Locate the cell with the specified text and output its [X, Y] center coordinate. 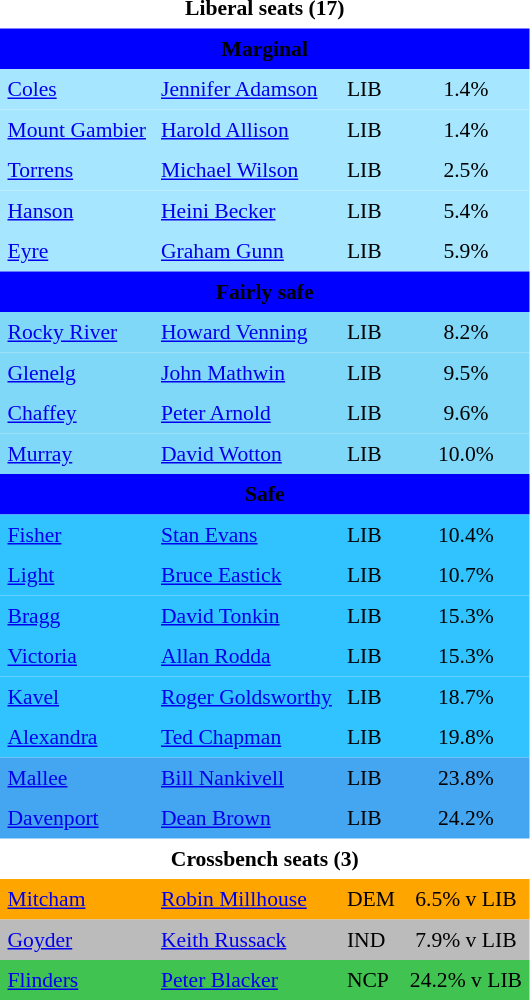
Graham Gunn [246, 251]
David Tonkin [246, 615]
NCP [370, 980]
2.5% [466, 170]
Chaffey [76, 413]
Fisher [76, 534]
Michael Wilson [246, 170]
IND [370, 939]
Rocky River [76, 332]
Keith Russack [246, 939]
Hanson [76, 210]
9.6% [466, 413]
Kavel [76, 696]
Stan Evans [246, 534]
Allan Rodda [246, 656]
John Mathwin [246, 372]
Heini Becker [246, 210]
10.0% [466, 453]
6.5% v LIB [466, 899]
Torrens [76, 170]
Crossbench seats (3) [264, 858]
Jennifer Adamson [246, 89]
Light [76, 575]
5.9% [466, 251]
Flinders [76, 980]
10.4% [466, 534]
Fairly safe [264, 291]
7.9% v LIB [466, 939]
David Wotton [246, 453]
Eyre [76, 251]
Goyder [76, 939]
Roger Goldsworthy [246, 696]
Alexandra [76, 737]
Safe [264, 494]
18.7% [466, 696]
Ted Chapman [246, 737]
Bruce Eastick [246, 575]
DEM [370, 899]
Murray [76, 453]
24.2% [466, 818]
Peter Blacker [246, 980]
5.4% [466, 210]
Victoria [76, 656]
19.8% [466, 737]
Marginal [264, 48]
Harold Allison [246, 129]
Glenelg [76, 372]
23.8% [466, 777]
9.5% [466, 372]
24.2% v LIB [466, 980]
Coles [76, 89]
Dean Brown [246, 818]
Mount Gambier [76, 129]
Howard Venning [246, 332]
Davenport [76, 818]
10.7% [466, 575]
Bill Nankivell [246, 777]
Peter Arnold [246, 413]
Bragg [76, 615]
Mallee [76, 777]
8.2% [466, 332]
Robin Millhouse [246, 899]
Mitcham [76, 899]
